Scan for the cell matching the given text and deliver its (X, Y) coordinate at center. 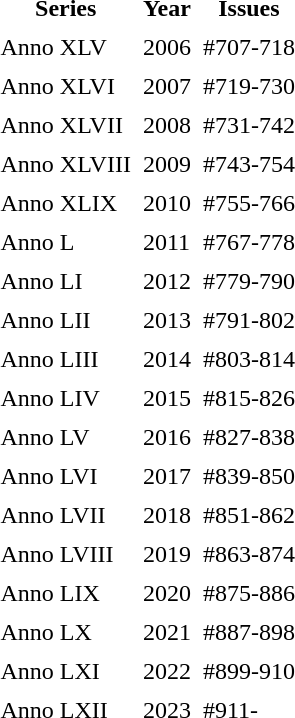
2014 (166, 359)
2019 (166, 554)
2008 (166, 125)
2007 (166, 86)
2011 (166, 242)
2010 (166, 203)
2020 (166, 593)
2015 (166, 398)
2006 (166, 47)
2021 (166, 632)
2013 (166, 320)
2016 (166, 437)
2022 (166, 671)
2018 (166, 515)
2017 (166, 476)
2009 (166, 164)
2012 (166, 281)
